For the text-containing cell, return its midpoint in (X, Y) coordinate format. 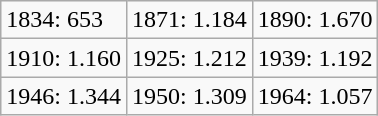
1834: 653 (64, 20)
1939: 1.192 (315, 58)
1925: 1.212 (189, 58)
1910: 1.160 (64, 58)
1890: 1.670 (315, 20)
1946: 1.344 (64, 96)
1950: 1.309 (189, 96)
1871: 1.184 (189, 20)
1964: 1.057 (315, 96)
